Locate the cell with the specified text and output its (x, y) center coordinate. 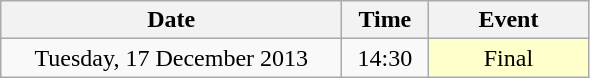
Date (172, 20)
Event (508, 20)
Tuesday, 17 December 2013 (172, 58)
14:30 (385, 58)
Final (508, 58)
Time (385, 20)
